Extract the [x, y] coordinate from the center of the cell holding the provided text.  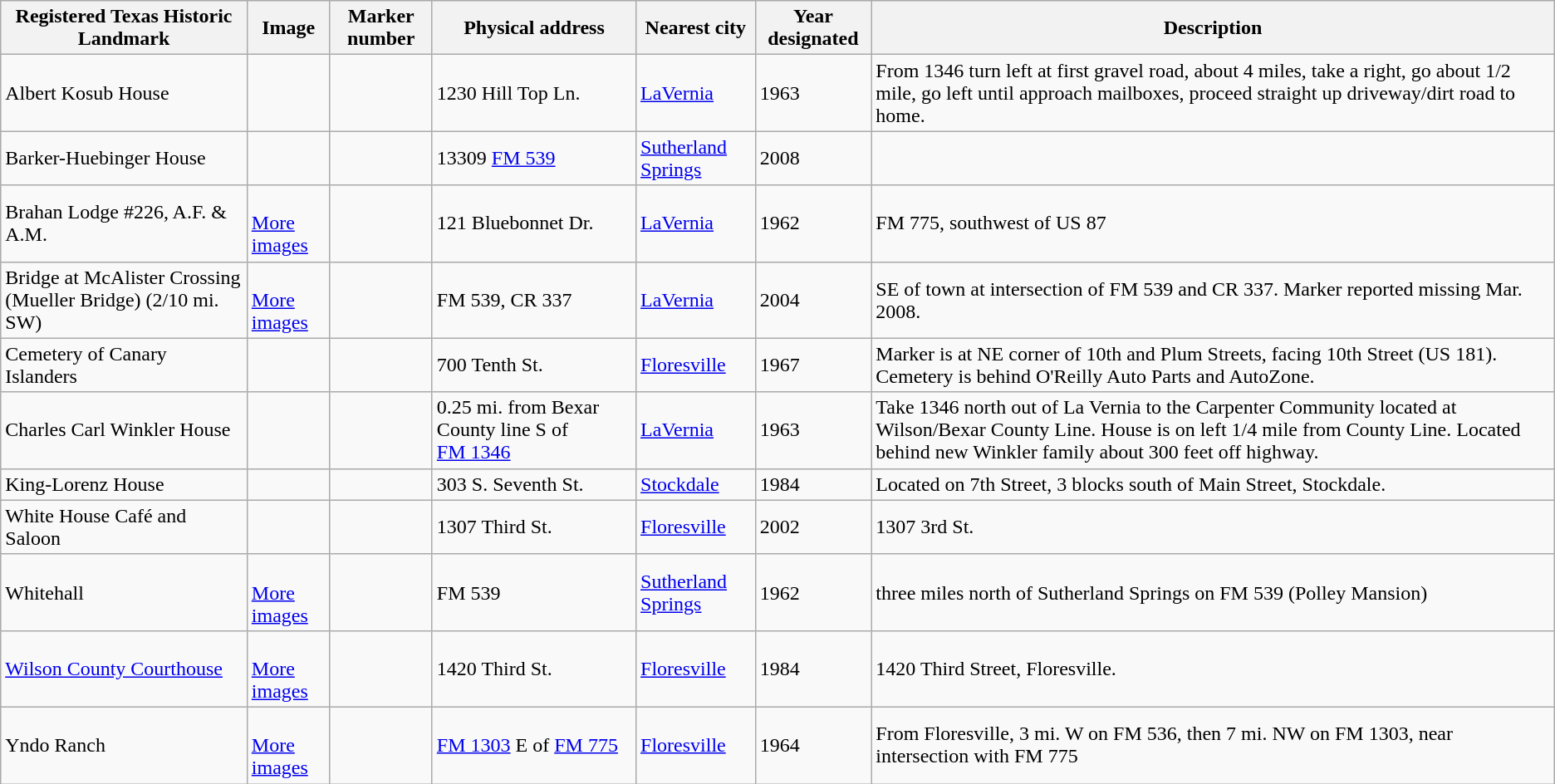
2002 [813, 527]
Wilson County Courthouse [125, 669]
700 Tenth St. [533, 365]
White House Café and Saloon [125, 527]
Brahan Lodge #226, A.F. & A.M. [125, 223]
From Floresville, 3 mi. W on FM 536, then 7 mi. NW on FM 1303, near intersection with FM 775 [1213, 745]
FM 539, CR 337 [533, 300]
1307 Third St. [533, 527]
Stockdale [696, 484]
2004 [813, 300]
1967 [813, 365]
Barker-Huebinger House [125, 158]
three miles north of Sutherland Springs on FM 539 (Polley Mansion) [1213, 592]
FM 539 [533, 592]
King-Lorenz House [125, 484]
Year designated [813, 28]
13309 FM 539 [533, 158]
Marker is at NE corner of 10th and Plum Streets, facing 10th Street (US 181). Cemetery is behind O'Reilly Auto Parts and AutoZone. [1213, 365]
Albert Kosub House [125, 93]
2008 [813, 158]
1964 [813, 745]
1230 Hill Top Ln. [533, 93]
Image [288, 28]
Yndo Ranch [125, 745]
SE of town at intersection of FM 539 and CR 337. Marker reported missing Mar. 2008. [1213, 300]
303 S. Seventh St. [533, 484]
0.25 mi. from Bexar County line S of FM 1346 [533, 430]
Located on 7th Street, 3 blocks south of Main Street, Stockdale. [1213, 484]
FM 775, southwest of US 87 [1213, 223]
1420 Third St. [533, 669]
FM 1303 E of FM 775 [533, 745]
Physical address [533, 28]
Charles Carl Winkler House [125, 430]
Whitehall [125, 592]
Cemetery of Canary Islanders [125, 365]
Nearest city [696, 28]
Description [1213, 28]
1307 3rd St. [1213, 527]
1420 Third Street, Floresville. [1213, 669]
Bridge at McAlister Crossing (Mueller Bridge) (2/10 mi. SW) [125, 300]
121 Bluebonnet Dr. [533, 223]
Marker number [380, 28]
Registered Texas Historic Landmark [125, 28]
